Return (X, Y) of the center of cell containing provided text 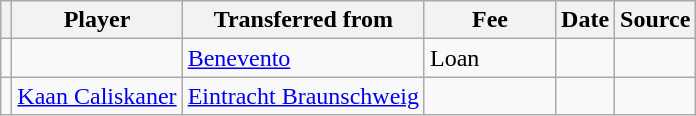
Eintracht Braunschweig (303, 96)
Source (656, 20)
Fee (490, 20)
Date (586, 20)
Loan (490, 58)
Kaan Caliskaner (97, 96)
Player (97, 20)
Benevento (303, 58)
Transferred from (303, 20)
